Return the [x, y] coordinate for the center point of the cell that contains the specified text.  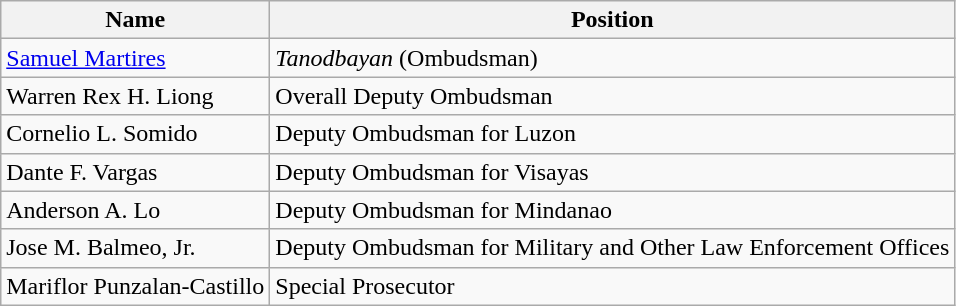
Deputy Ombudsman for Luzon [612, 134]
Samuel Martires [136, 58]
Tanodbayan (Ombudsman) [612, 58]
Cornelio L. Somido [136, 134]
Deputy Ombudsman for Mindanao [612, 210]
Deputy Ombudsman for Visayas [612, 172]
Position [612, 20]
Mariflor Punzalan-Castillo [136, 286]
Warren Rex H. Liong [136, 96]
Anderson A. Lo [136, 210]
Special Prosecutor [612, 286]
Deputy Ombudsman for Military and Other Law Enforcement Offices [612, 248]
Jose M. Balmeo, Jr. [136, 248]
Dante F. Vargas [136, 172]
Overall Deputy Ombudsman [612, 96]
Name [136, 20]
